Identify which cell holds the provided text, then report its (X, Y) central coordinate. 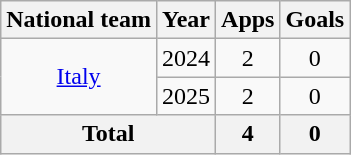
Total (108, 134)
Apps (248, 20)
4 (248, 134)
National team (79, 20)
2025 (186, 96)
Goals (315, 20)
Italy (79, 77)
2024 (186, 58)
Year (186, 20)
